Return the (X, Y) coordinate for the center point of the cell that contains the specified text.  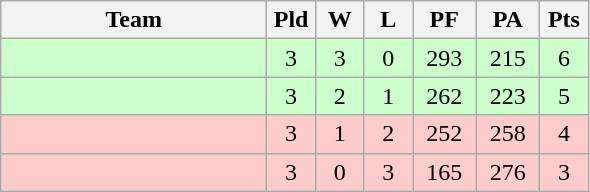
276 (508, 172)
5 (564, 96)
252 (444, 134)
Team (134, 20)
6 (564, 58)
293 (444, 58)
262 (444, 96)
215 (508, 58)
258 (508, 134)
L (388, 20)
223 (508, 96)
Pld (292, 20)
4 (564, 134)
W (340, 20)
Pts (564, 20)
PF (444, 20)
165 (444, 172)
PA (508, 20)
